Pinpoint the cell where the given text exists, returning its (X, Y) midpoint coordinate. 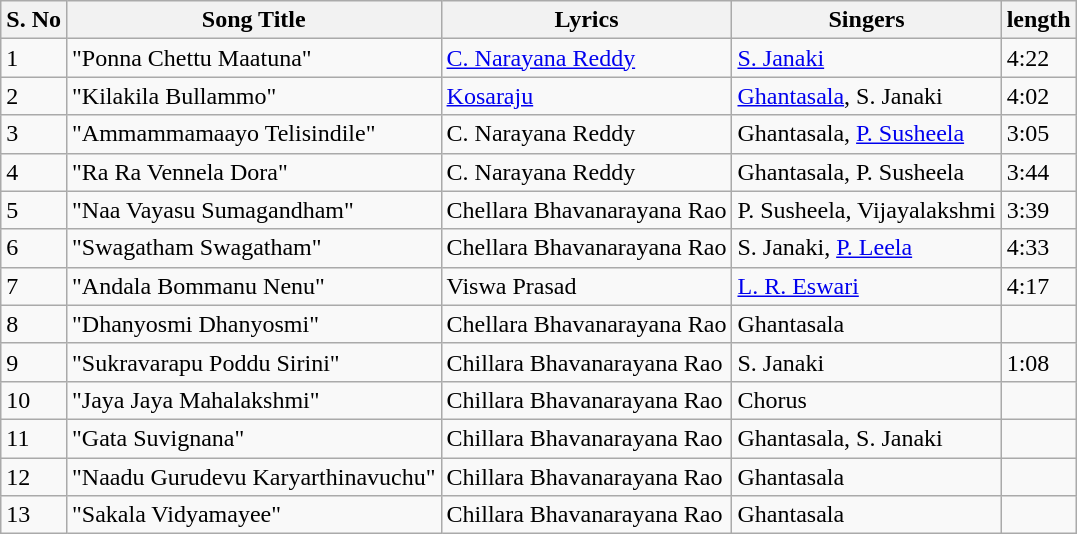
"Sakala Vidyamayee" (254, 515)
13 (34, 515)
4:02 (1038, 96)
Song Title (254, 20)
P. Susheela, Vijayalakshmi (866, 210)
3:44 (1038, 172)
11 (34, 438)
1 (34, 58)
3:39 (1038, 210)
"Andala Bommanu Nenu" (254, 286)
"Ponna Chettu Maatuna" (254, 58)
5 (34, 210)
Chorus (866, 400)
2 (34, 96)
Viswa Prasad (586, 286)
"Swagatham Swagatham" (254, 248)
4 (34, 172)
"Ra Ra Vennela Dora" (254, 172)
"Kilakila Bullammo" (254, 96)
L. R. Eswari (866, 286)
Lyrics (586, 20)
3:05 (1038, 134)
Kosaraju (586, 96)
12 (34, 477)
4:33 (1038, 248)
Singers (866, 20)
"Naa Vayasu Sumagandham" (254, 210)
"Gata Suvignana" (254, 438)
9 (34, 362)
7 (34, 286)
length (1038, 20)
"Jaya Jaya Mahalakshmi" (254, 400)
"Ammammamaayo Telisindile" (254, 134)
6 (34, 248)
4:17 (1038, 286)
1:08 (1038, 362)
8 (34, 324)
"Dhanyosmi Dhanyosmi" (254, 324)
10 (34, 400)
"Naadu Gurudevu Karyarthinavuchu" (254, 477)
4:22 (1038, 58)
S. No (34, 20)
S. Janaki, P. Leela (866, 248)
3 (34, 134)
"Sukravarapu Poddu Sirini" (254, 362)
